Return the (X, Y) coordinate for the center point of the cell that contains the specified text.  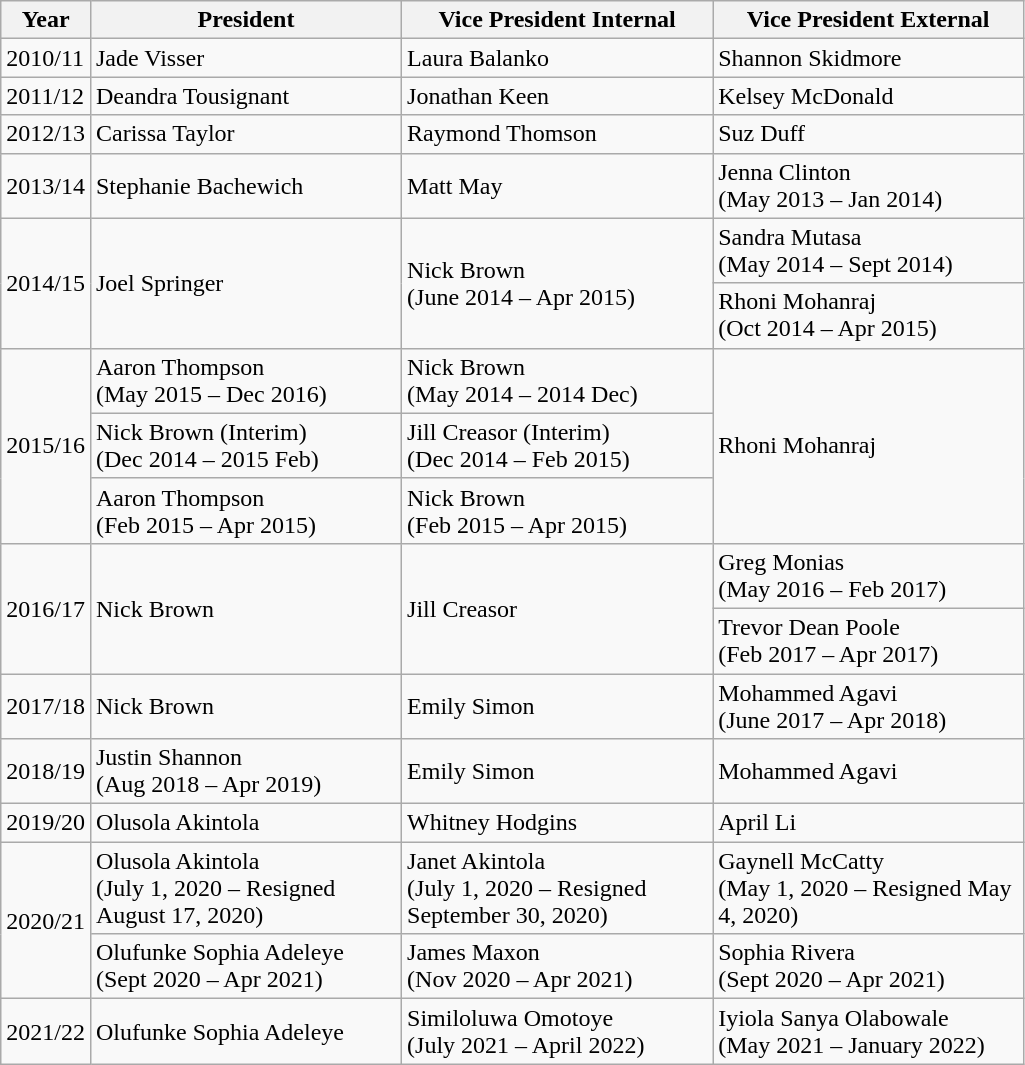
Matt May (558, 186)
Year (46, 20)
Deandra Tousignant (246, 96)
Stephanie Bachewich (246, 186)
Joel Springer (246, 283)
Olufunke Sophia Adeleye (246, 1032)
2011/12 (46, 96)
2017/18 (46, 706)
Jenna Clinton(May 2013 – Jan 2014) (868, 186)
2012/13 (46, 134)
Greg Monias(May 2016 – Feb 2017) (868, 576)
Raymond Thomson (558, 134)
Carissa Taylor (246, 134)
2013/14 (46, 186)
Olusola Akintola (246, 823)
Whitney Hodgins (558, 823)
Nick Brown(June 2014 – Apr 2015) (558, 283)
Justin Shannon(Aug 2018 – Apr 2019) (246, 772)
2010/11 (46, 58)
President (246, 20)
Nick Brown(May 2014 – 2014 Dec) (558, 380)
Jill Creasor (558, 608)
Mohammed Agavi (868, 772)
2016/17 (46, 608)
April Li (868, 823)
2015/16 (46, 446)
2014/15 (46, 283)
Suz Duff (868, 134)
Olusola Akintola(July 1, 2020 – Resigned August 17, 2020) (246, 888)
James Maxon(Nov 2020 – Apr 2021) (558, 966)
Shannon Skidmore (868, 58)
Kelsey McDonald (868, 96)
Rhoni Mohanraj(Oct 2014 – Apr 2015) (868, 316)
Gaynell McCatty(May 1, 2020 – Resigned May 4, 2020) (868, 888)
Sandra Mutasa(May 2014 – Sept 2014) (868, 250)
Mohammed Agavi(June 2017 – Apr 2018) (868, 706)
Vice President Internal (558, 20)
Laura Balanko (558, 58)
Olufunke Sophia Adeleye(Sept 2020 – Apr 2021) (246, 966)
Jonathan Keen (558, 96)
2018/19 (46, 772)
Nick Brown (Interim)(Dec 2014 – 2015 Feb) (246, 446)
Vice President External (868, 20)
Janet Akintola(July 1, 2020 – Resigned September 30, 2020) (558, 888)
2020/21 (46, 920)
Jill Creasor (Interim)(Dec 2014 – Feb 2015) (558, 446)
2021/22 (46, 1032)
Rhoni Mohanraj (868, 446)
Aaron Thompson(May 2015 – Dec 2016) (246, 380)
Nick Brown(Feb 2015 – Apr 2015) (558, 510)
Trevor Dean Poole(Feb 2017 – Apr 2017) (868, 640)
Similoluwa Omotoye(July 2021 – April 2022) (558, 1032)
Sophia Rivera(Sept 2020 – Apr 2021) (868, 966)
Aaron Thompson(Feb 2015 – Apr 2015) (246, 510)
Iyiola Sanya Olabowale(May 2021 – January 2022) (868, 1032)
Jade Visser (246, 58)
2019/20 (46, 823)
